Pinpoint the cell where the given text exists, returning its (x, y) midpoint coordinate. 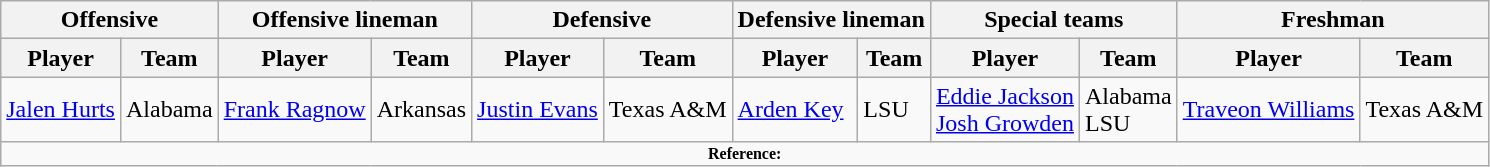
Offensive lineman (344, 20)
Frank Ragnow (294, 110)
Special teams (1054, 20)
Arkansas (421, 110)
Defensive (602, 20)
Offensive (110, 20)
Justin Evans (538, 110)
LSU (894, 110)
Traveon Williams (1268, 110)
Arden Key (795, 110)
Eddie JacksonJosh Growden (1004, 110)
AlabamaLSU (1128, 110)
Freshman (1332, 20)
Jalen Hurts (61, 110)
Defensive lineman (831, 20)
Reference: (745, 154)
Alabama (169, 110)
